From the cell containing the given text, extract its center point as [X, Y] coordinate. 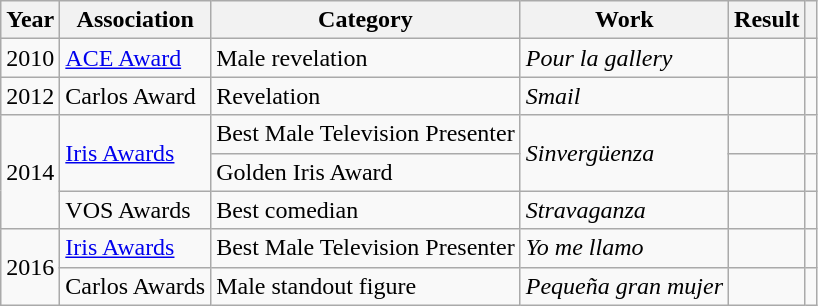
Association [136, 20]
Sinvergüenza [624, 153]
Work [624, 20]
Yo me llamo [624, 248]
2014 [30, 172]
Stravaganza [624, 210]
ACE Award [136, 58]
Category [366, 20]
Best comedian [366, 210]
Pour la gallery [624, 58]
Year [30, 20]
Smail [624, 96]
Male standout figure [366, 286]
VOS Awards [136, 210]
2016 [30, 267]
Pequeña gran mujer [624, 286]
Revelation [366, 96]
Male revelation [366, 58]
2012 [30, 96]
Carlos Award [136, 96]
Golden Iris Award [366, 172]
Carlos Awards [136, 286]
Result [767, 20]
2010 [30, 58]
